Determine the [x, y] coordinate at the center of the cell enclosing the given text.  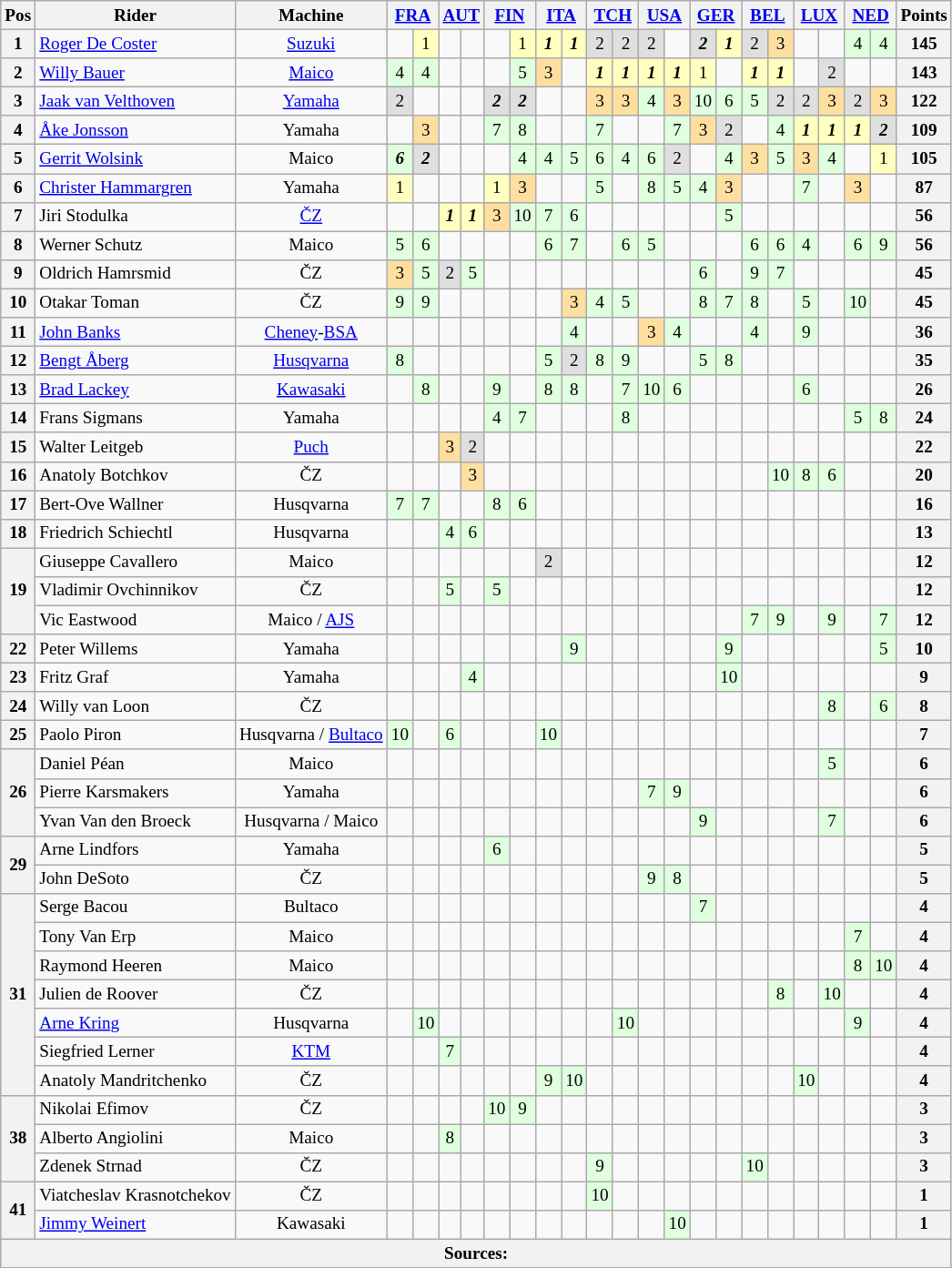
25 [18, 735]
John DeSoto [136, 879]
Pierre Karsmakers [136, 793]
Åke Jonsson [136, 130]
15 [18, 447]
Christer Hammargren [136, 188]
LUX [819, 15]
Viatcheslav Krasnotchekov [136, 1196]
NED [870, 15]
143 [924, 73]
17 [18, 504]
Oldrich Hamrsmid [136, 274]
Willy Bauer [136, 73]
Points [924, 15]
31 [18, 994]
Giuseppe Cavallero [136, 563]
Vic Eastwood [136, 620]
Jaak van Velthoven [136, 101]
Suzuki [311, 44]
Pos [18, 15]
Bengt Åberg [136, 360]
Julien de Roover [136, 994]
John Banks [136, 332]
35 [924, 360]
18 [18, 533]
Siegfried Lerner [136, 1052]
Sources: [477, 1253]
FIN [510, 15]
TCH [613, 15]
19 [18, 592]
Jimmy Weinert [136, 1224]
20 [924, 476]
KTM [311, 1052]
Friedrich Schiechtl [136, 533]
23 [18, 677]
Werner Schutz [136, 246]
USA [664, 15]
Raymond Heeren [136, 966]
Roger De Coster [136, 44]
Bultaco [311, 908]
Frans Sigmans [136, 419]
Zdenek Strnad [136, 1167]
145 [924, 44]
Peter Willems [136, 649]
Bert-Ove Wallner [136, 504]
FRA [413, 15]
Anatoly Mandritchenko [136, 1080]
Brad Lackey [136, 390]
Nikolai Efimov [136, 1110]
Willy van Loon [136, 706]
29 [18, 865]
Daniel Péan [136, 764]
Puch [311, 447]
Maico / AJS [311, 620]
109 [924, 130]
87 [924, 188]
Husqvarna / Bultaco [311, 735]
Husqvarna / Maico [311, 821]
Yvan Van den Broeck [136, 821]
Rider [136, 15]
BEL [768, 15]
Fritz Graf [136, 677]
105 [924, 159]
38 [18, 1138]
Cheney-BSA [311, 332]
Jiri Stodulka [136, 217]
Serge Bacou [136, 908]
ITA [561, 15]
Paolo Piron [136, 735]
14 [18, 419]
36 [924, 332]
Arne Kring [136, 1023]
Walter Leitgeb [136, 447]
41 [18, 1211]
Alberto Angiolini [136, 1139]
GER [715, 15]
Anatoly Botchkov [136, 476]
Gerrit Wolsink [136, 159]
Arne Lindfors [136, 850]
Tony Van Erp [136, 937]
Machine [311, 15]
AUT [461, 15]
11 [18, 332]
Otakar Toman [136, 303]
Vladimir Ovchinnikov [136, 591]
122 [924, 101]
